For the text-containing cell, return its midpoint in [x, y] coordinate format. 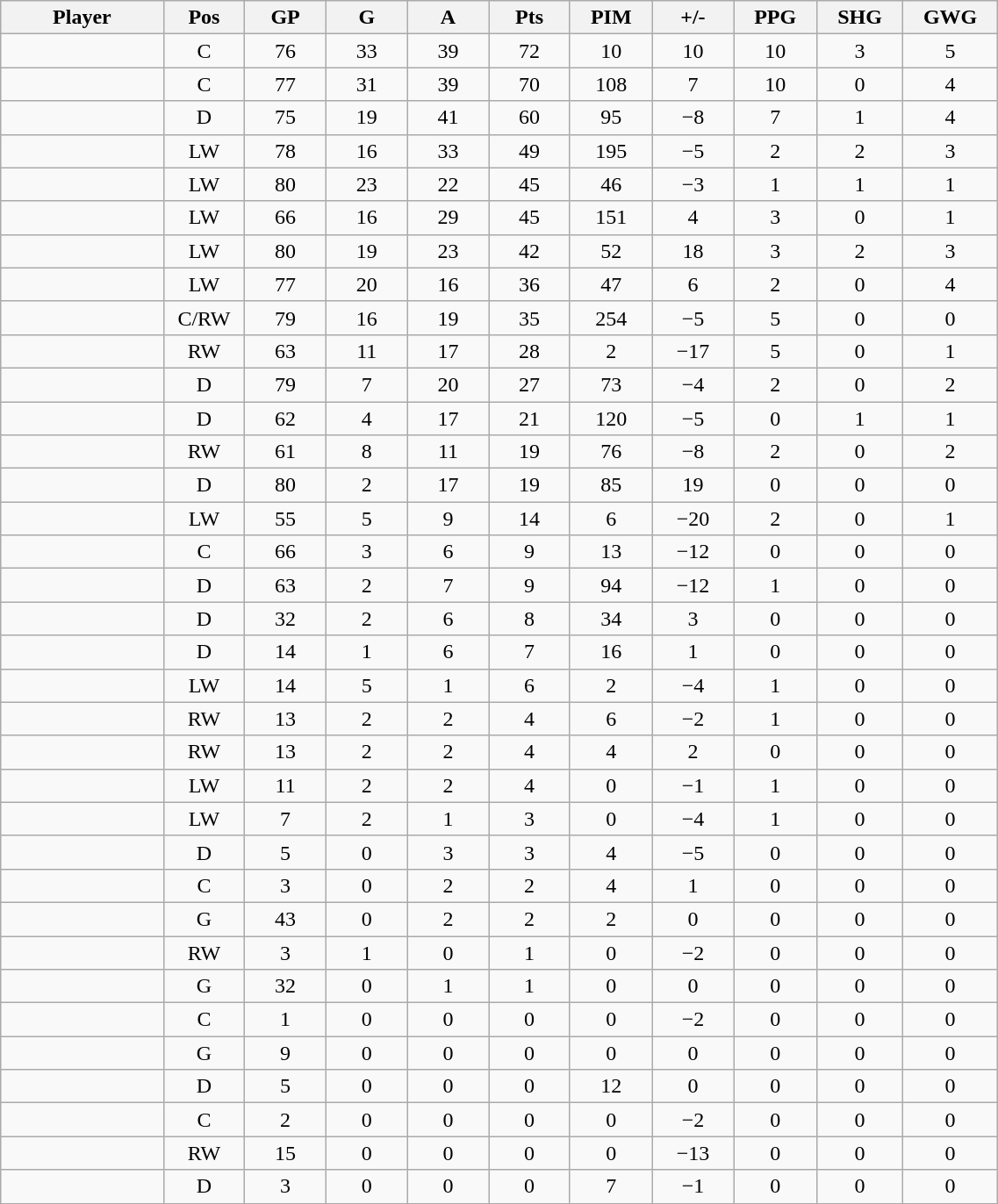
22 [448, 184]
94 [611, 585]
55 [286, 519]
12 [611, 1086]
C/RW [204, 318]
254 [611, 318]
46 [611, 184]
−20 [693, 519]
−3 [693, 184]
78 [286, 151]
72 [530, 51]
29 [448, 218]
151 [611, 218]
73 [611, 384]
GWG [950, 18]
Pts [530, 18]
47 [611, 284]
85 [611, 485]
27 [530, 384]
43 [286, 919]
PIM [611, 18]
195 [611, 151]
52 [611, 251]
GP [286, 18]
−17 [693, 351]
Player [83, 18]
+/- [693, 18]
SHG [860, 18]
95 [611, 118]
−13 [693, 1153]
Pos [204, 18]
35 [530, 318]
28 [530, 351]
41 [448, 118]
36 [530, 284]
PPG [776, 18]
A [448, 18]
62 [286, 419]
21 [530, 419]
42 [530, 251]
61 [286, 452]
31 [367, 84]
120 [611, 419]
18 [693, 251]
49 [530, 151]
108 [611, 84]
75 [286, 118]
60 [530, 118]
34 [611, 619]
70 [530, 84]
15 [286, 1153]
